Capture the cell that displays the provided text and extract its [X, Y] central coordinate. 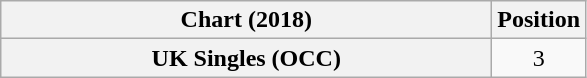
Position [539, 20]
UK Singles (OCC) [246, 58]
Chart (2018) [246, 20]
3 [539, 58]
